Pinpoint the cell where the given text exists, returning its [x, y] midpoint coordinate. 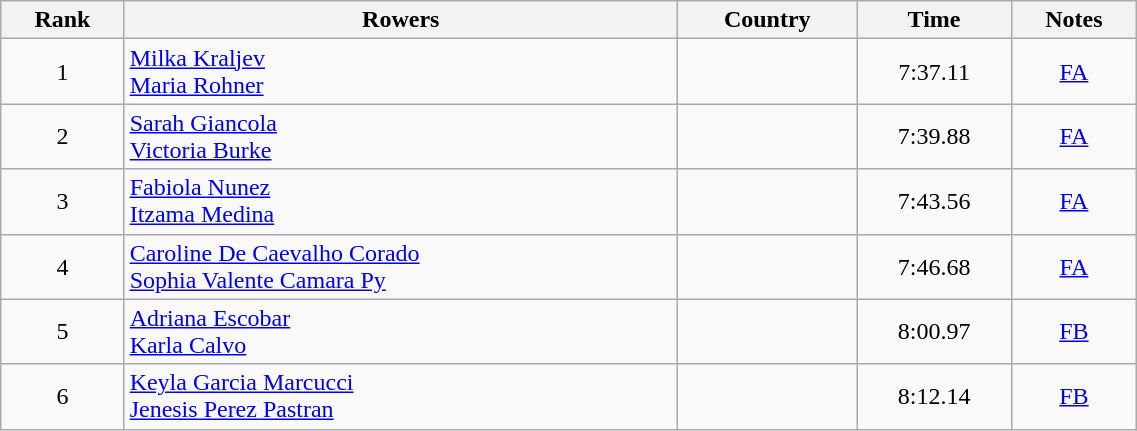
7:43.56 [934, 202]
8:12.14 [934, 396]
Keyla Garcia MarcucciJenesis Perez Pastran [400, 396]
7:39.88 [934, 136]
6 [62, 396]
Rowers [400, 20]
Caroline De Caevalho CoradoSophia Valente Camara Py [400, 266]
7:37.11 [934, 72]
7:46.68 [934, 266]
2 [62, 136]
Time [934, 20]
5 [62, 332]
3 [62, 202]
Notes [1074, 20]
Country [767, 20]
Sarah GiancolaVictoria Burke [400, 136]
4 [62, 266]
Milka KraljevMaria Rohner [400, 72]
Fabiola NunezItzama Medina [400, 202]
Adriana EscobarKarla Calvo [400, 332]
Rank [62, 20]
8:00.97 [934, 332]
1 [62, 72]
